Detect which cell encompasses the target text, then output its [X, Y] center coordinate. 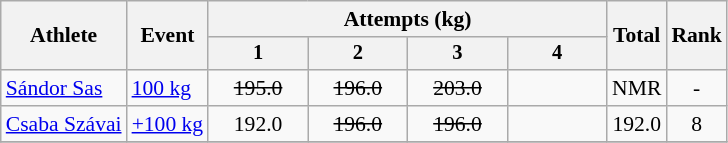
Rank [696, 36]
- [696, 88]
+100 kg [168, 124]
Sándor Sas [64, 88]
Athlete [64, 36]
Csaba Szávai [64, 124]
100 kg [168, 88]
195.0 [258, 88]
NMR [636, 88]
4 [557, 54]
1 [258, 54]
3 [458, 54]
Event [168, 36]
8 [696, 124]
2 [358, 54]
Total [636, 36]
Attempts (kg) [408, 19]
203.0 [458, 88]
